Provide the (X, Y) coordinate of the cell's center where the given text is located.  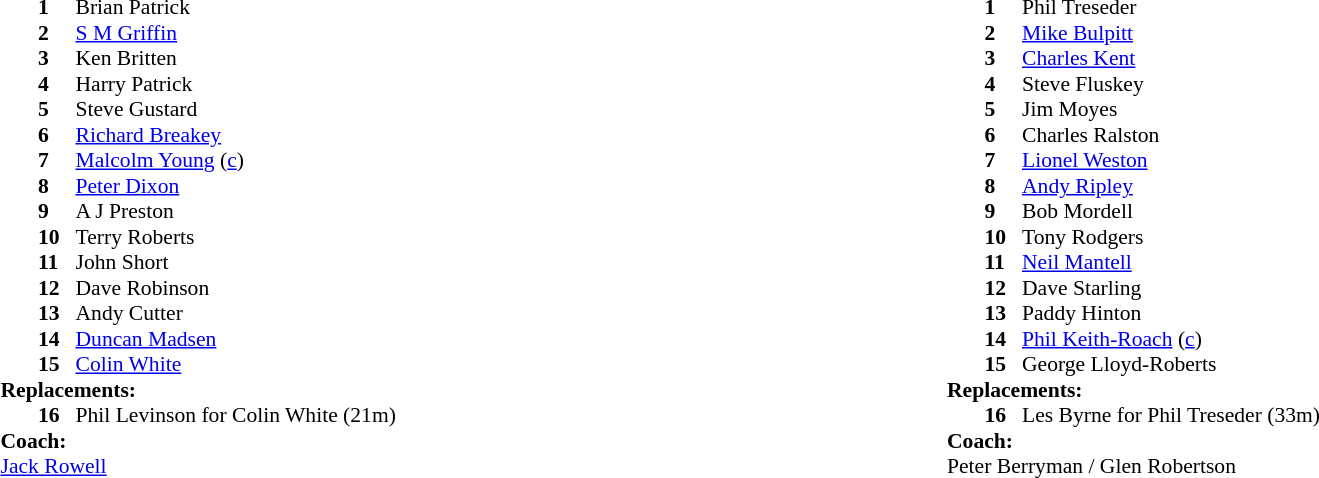
A J Preston (236, 211)
Ken Britten (236, 59)
Peter Dixon (236, 186)
Replacements: (198, 390)
S M Griffin (236, 33)
Andy Cutter (236, 313)
John Short (236, 263)
Harry Patrick (236, 84)
Steve Gustard (236, 109)
Duncan Madsen (236, 339)
Coach: (198, 441)
Phil Levinson for Colin White (21m) (236, 415)
Colin White (236, 365)
Dave Robinson (236, 288)
Malcolm Young (c) (236, 161)
Richard Breakey (236, 135)
Terry Roberts (236, 237)
